Search for the cell housing the specified text and yield its (X, Y) center coordinate. 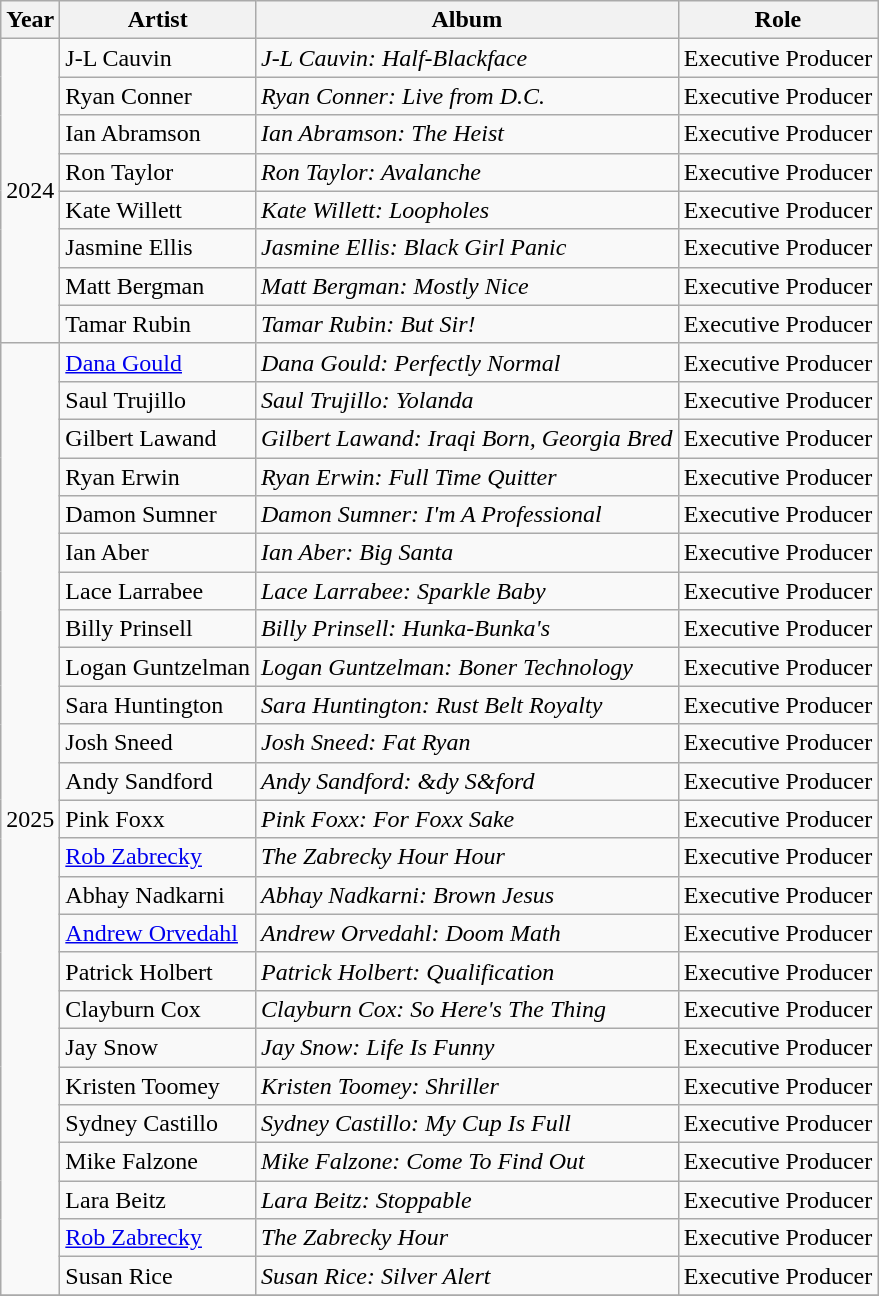
Abhay Nadkarni (158, 895)
Year (30, 20)
J-L Cauvin: Half-Blackface (466, 58)
Damon Sumner: I'm A Professional (466, 515)
Pink Foxx: For Foxx Sake (466, 819)
Sara Huntington: Rust Belt Royalty (466, 705)
Kate Willett: Loopholes (466, 210)
Jay Snow (158, 1047)
Billy Prinsell: Hunka-Bunka's (466, 629)
Ryan Conner (158, 96)
Andrew Orvedahl: Doom Math (466, 933)
2024 (30, 191)
Jasmine Ellis: Black Girl Panic (466, 248)
Album (466, 20)
Gilbert Lawand: Iraqi Born, Georgia Bred (466, 438)
Ryan Erwin: Full Time Quitter (466, 477)
Dana Gould: Perfectly Normal (466, 362)
Lace Larrabee: Sparkle Baby (466, 591)
J-L Cauvin (158, 58)
Andy Sandford (158, 781)
Mike Falzone: Come To Find Out (466, 1162)
Tamar Rubin (158, 324)
Ian Aber (158, 553)
Ron Taylor (158, 172)
Susan Rice (158, 1276)
The Zabrecky Hour Hour (466, 857)
Clayburn Cox: So Here's The Thing (466, 1009)
Saul Trujillo (158, 400)
Ian Abramson (158, 134)
Logan Guntzelman (158, 667)
Ron Taylor: Avalanche (466, 172)
Damon Sumner (158, 515)
Clayburn Cox (158, 1009)
Kristen Toomey (158, 1085)
Ian Aber: Big Santa (466, 553)
Kate Willett (158, 210)
Gilbert Lawand (158, 438)
Kristen Toomey: Shriller (466, 1085)
Dana Gould (158, 362)
Ryan Conner: Live from D.C. (466, 96)
Lara Beitz: Stoppable (466, 1200)
Susan Rice: Silver Alert (466, 1276)
Sydney Castillo: My Cup Is Full (466, 1124)
Pink Foxx (158, 819)
Patrick Holbert (158, 971)
Ryan Erwin (158, 477)
Tamar Rubin: But Sir! (466, 324)
Matt Bergman: Mostly Nice (466, 286)
Abhay Nadkarni: Brown Jesus (466, 895)
Andrew Orvedahl (158, 933)
Josh Sneed (158, 743)
Sydney Castillo (158, 1124)
Billy Prinsell (158, 629)
The Zabrecky Hour (466, 1238)
Saul Trujillo: Yolanda (466, 400)
Role (778, 20)
Andy Sandford: &dy S&ford (466, 781)
Logan Guntzelman: Boner Technology (466, 667)
Patrick Holbert: Qualification (466, 971)
Artist (158, 20)
Jay Snow: Life Is Funny (466, 1047)
Matt Bergman (158, 286)
2025 (30, 819)
Sara Huntington (158, 705)
Josh Sneed: Fat Ryan (466, 743)
Lace Larrabee (158, 591)
Mike Falzone (158, 1162)
Lara Beitz (158, 1200)
Jasmine Ellis (158, 248)
Ian Abramson: The Heist (466, 134)
